Scan for the cell matching the given text and deliver its (x, y) coordinate at center. 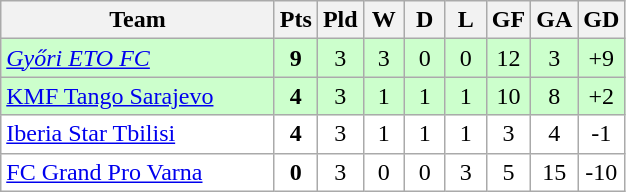
FC Grand Pro Varna (138, 172)
5 (508, 172)
-10 (602, 172)
D (424, 20)
9 (296, 58)
GA (554, 20)
Győri ETO FC (138, 58)
L (466, 20)
12 (508, 58)
Team (138, 20)
Iberia Star Tbilisi (138, 134)
-1 (602, 134)
+2 (602, 96)
W (384, 20)
GD (602, 20)
15 (554, 172)
+9 (602, 58)
Pld (340, 20)
8 (554, 96)
10 (508, 96)
Pts (296, 20)
GF (508, 20)
KMF Tango Sarajevo (138, 96)
